Locate the cell with the specified text and output its [x, y] center coordinate. 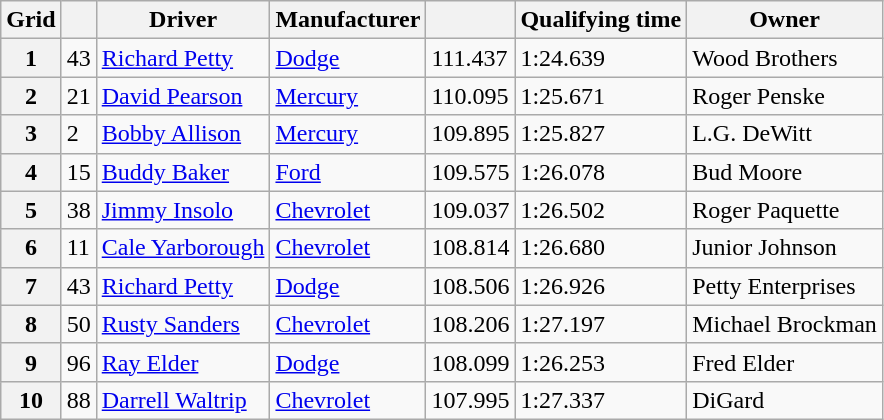
Bobby Allison [183, 134]
10 [31, 400]
1:26.253 [601, 362]
Darrell Waltrip [183, 400]
Roger Penske [785, 96]
Grid [31, 20]
David Pearson [183, 96]
Jimmy Insolo [183, 210]
1 [31, 58]
1:25.671 [601, 96]
Owner [785, 20]
1:26.680 [601, 248]
1:24.639 [601, 58]
1:27.337 [601, 400]
DiGard [785, 400]
109.037 [470, 210]
3 [31, 134]
L.G. DeWitt [785, 134]
109.895 [470, 134]
109.575 [470, 172]
6 [31, 248]
21 [78, 96]
108.814 [470, 248]
1:26.078 [601, 172]
9 [31, 362]
Fred Elder [785, 362]
111.437 [470, 58]
Roger Paquette [785, 210]
Driver [183, 20]
1:27.197 [601, 324]
Michael Brockman [785, 324]
15 [78, 172]
Wood Brothers [785, 58]
Manufacturer [348, 20]
7 [31, 286]
Rusty Sanders [183, 324]
Buddy Baker [183, 172]
108.099 [470, 362]
110.095 [470, 96]
38 [78, 210]
Ray Elder [183, 362]
Ford [348, 172]
88 [78, 400]
8 [31, 324]
Qualifying time [601, 20]
107.995 [470, 400]
Bud Moore [785, 172]
11 [78, 248]
96 [78, 362]
108.206 [470, 324]
Cale Yarborough [183, 248]
4 [31, 172]
1:26.502 [601, 210]
108.506 [470, 286]
Junior Johnson [785, 248]
5 [31, 210]
Petty Enterprises [785, 286]
1:25.827 [601, 134]
50 [78, 324]
1:26.926 [601, 286]
